Detect which cell encompasses the target text, then output its (X, Y) center coordinate. 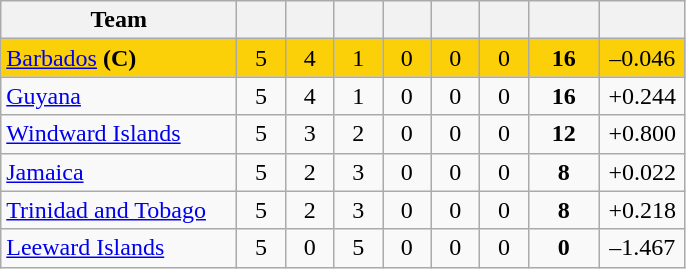
Guyana (119, 96)
Barbados (C) (119, 58)
Team (119, 20)
+0.800 (642, 134)
Windward Islands (119, 134)
12 (564, 134)
Leeward Islands (119, 248)
Jamaica (119, 172)
+0.218 (642, 210)
Trinidad and Tobago (119, 210)
–1.467 (642, 248)
+0.244 (642, 96)
+0.022 (642, 172)
–0.046 (642, 58)
